Identify which cell holds the provided text, then report its [x, y] central coordinate. 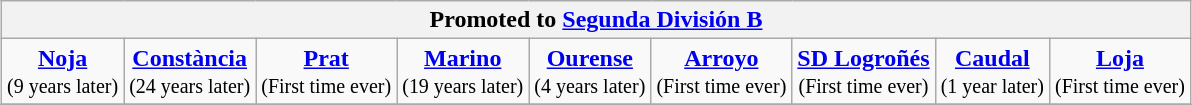
Loja(First time ever) [1120, 72]
Prat(First time ever) [326, 72]
Noja(9 years later) [63, 72]
Constància(24 years later) [190, 72]
Caudal(1 year later) [992, 72]
Promoted to Segunda División B [596, 20]
SD Logroñés(First time ever) [864, 72]
Marino(19 years later) [463, 72]
Arroyo(First time ever) [722, 72]
Ourense(4 years later) [590, 72]
